Scan for the cell matching the given text and deliver its (x, y) coordinate at center. 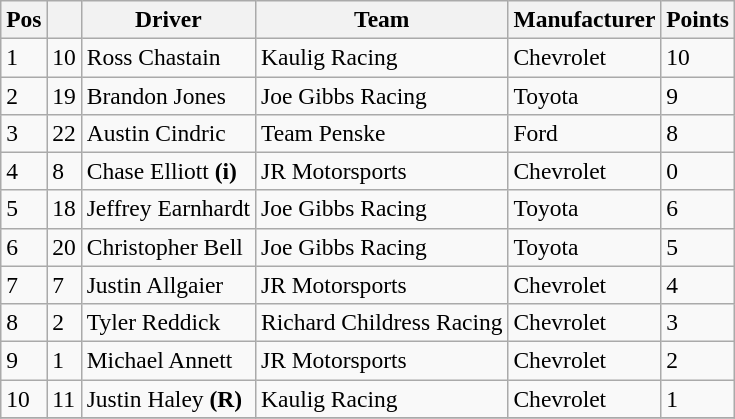
Tyler Reddick (168, 322)
18 (64, 209)
Manufacturer (584, 19)
Christopher Bell (168, 247)
Michael Annett (168, 360)
Pos (24, 19)
22 (64, 133)
19 (64, 95)
Driver (168, 19)
Chase Elliott (i) (168, 171)
Richard Childress Racing (382, 322)
20 (64, 247)
Points (698, 19)
Ford (584, 133)
0 (698, 171)
Team Penske (382, 133)
Team (382, 19)
Jeffrey Earnhardt (168, 209)
Ross Chastain (168, 57)
Austin Cindric (168, 133)
Brandon Jones (168, 95)
Justin Haley (R) (168, 398)
Justin Allgaier (168, 285)
11 (64, 398)
